Identify which cell holds the provided text, then report its (X, Y) central coordinate. 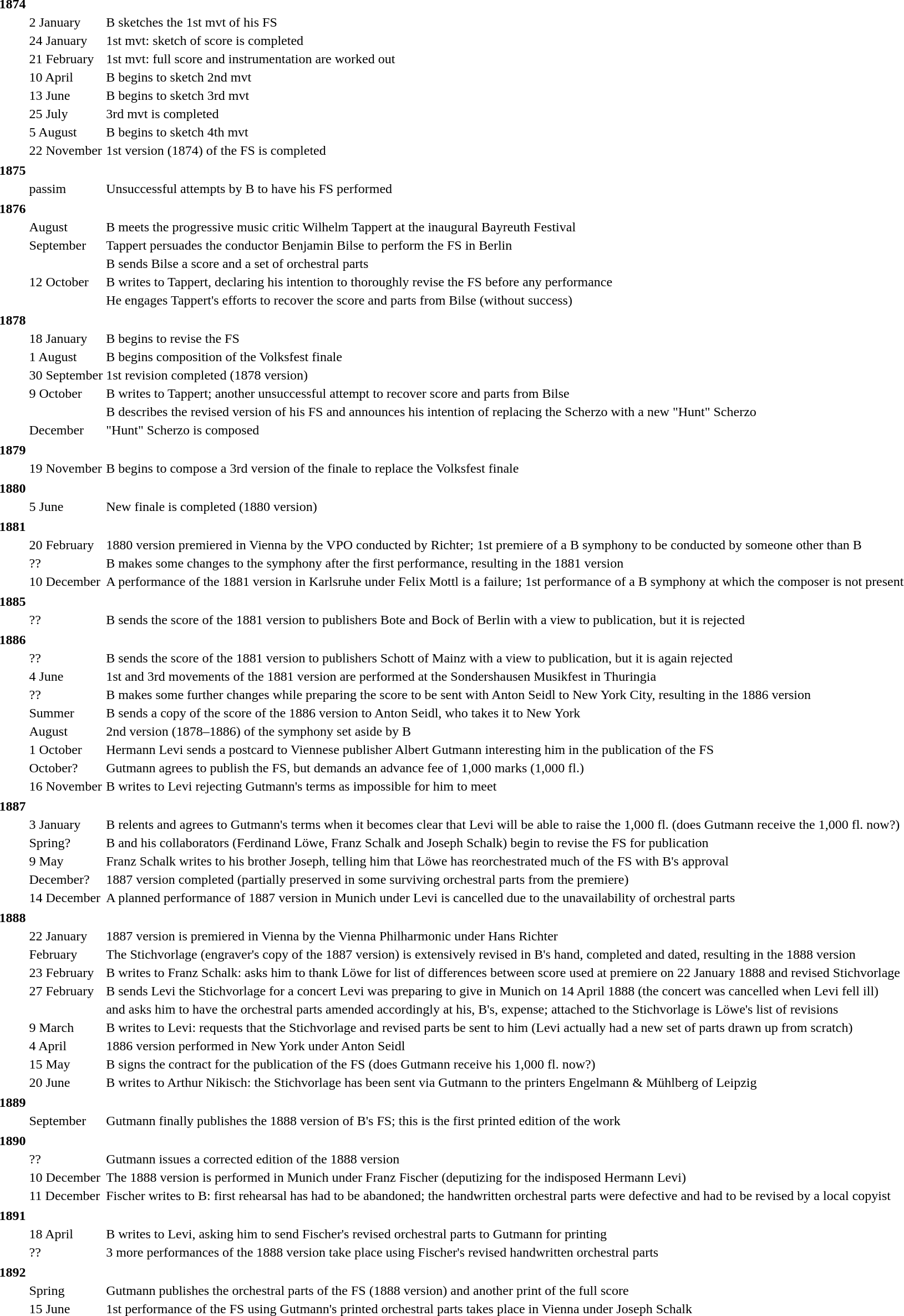
20 June (66, 1082)
14 December (66, 898)
Spring (66, 1290)
9 October (66, 393)
30 September (66, 375)
22 November (66, 150)
23 February (66, 973)
25 July (66, 114)
Spring? (66, 843)
27 February (66, 991)
22 January (66, 936)
October? (66, 768)
10 April (66, 77)
1 August (66, 357)
20 February (66, 545)
24 January (66, 41)
2 January (66, 22)
5 August (66, 132)
18 April (66, 1234)
3 January (66, 824)
February (66, 954)
16 November (66, 786)
December (66, 430)
11 December (66, 1196)
passim (66, 189)
18 January (66, 338)
1 October (66, 750)
Summer (66, 713)
19 November (66, 468)
4 April (66, 1046)
December? (66, 879)
12 October (66, 282)
4 June (66, 676)
13 June (66, 95)
5 June (66, 507)
15 May (66, 1064)
21 February (66, 59)
9 May (66, 861)
9 March (66, 1028)
